Determine the [x, y] coordinate at the center of the cell enclosing the given text.  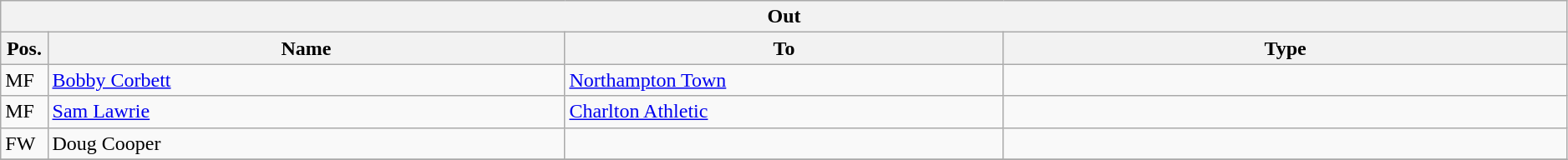
Pos. [24, 48]
To [784, 48]
Out [784, 17]
Northampton Town [784, 80]
Charlton Athletic [784, 112]
Bobby Corbett [306, 80]
Name [306, 48]
Doug Cooper [306, 143]
Sam Lawrie [306, 112]
Type [1285, 48]
FW [24, 143]
